From the cell containing the given text, extract its center point as (X, Y) coordinate. 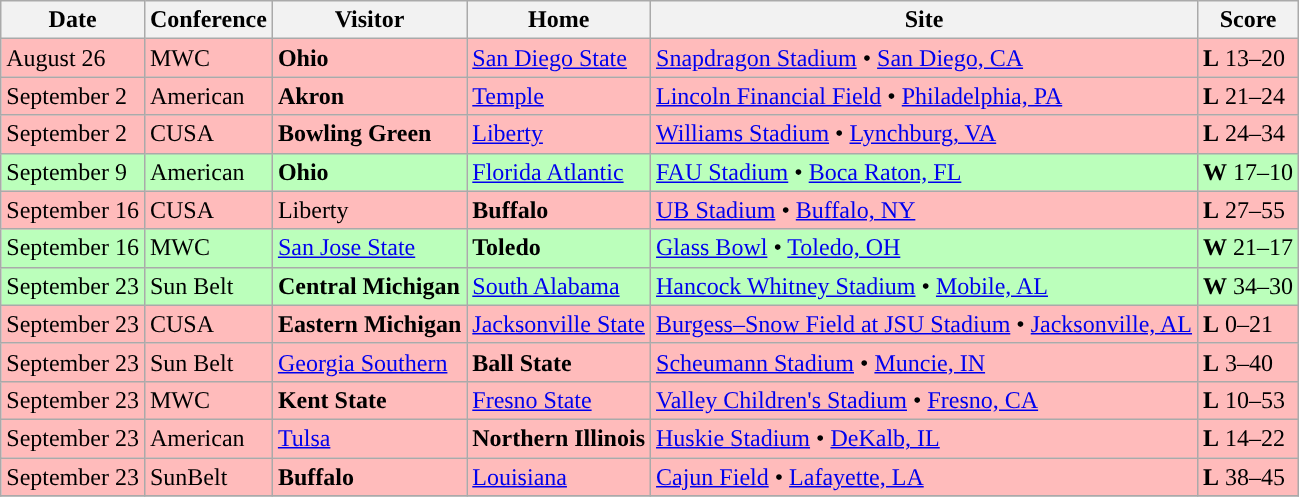
Eastern Michigan (369, 324)
Glass Bowl • Toledo, OH (924, 248)
L 10–53 (1248, 400)
Bowling Green (369, 134)
Huskie Stadium • DeKalb, IL (924, 438)
Home (559, 20)
Burgess–Snow Field at JSU Stadium • Jacksonville, AL (924, 324)
Temple (559, 96)
Hancock Whitney Stadium • Mobile, AL (924, 286)
Scheumann Stadium • Muncie, IN (924, 362)
San Jose State (369, 248)
FAU Stadium • Boca Raton, FL (924, 172)
Date (73, 20)
September 9 (73, 172)
Ball State (559, 362)
W 34–30 (1248, 286)
Fresno State (559, 400)
Conference (208, 20)
L 13–20 (1248, 58)
Tulsa (369, 438)
Valley Children's Stadium • Fresno, CA (924, 400)
Lincoln Financial Field • Philadelphia, PA (924, 96)
Cajun Field • Lafayette, LA (924, 477)
SunBelt (208, 477)
Central Michigan (369, 286)
L 0–21 (1248, 324)
L 27–55 (1248, 210)
L 14–22 (1248, 438)
San Diego State (559, 58)
L 21–24 (1248, 96)
Northern Illinois (559, 438)
UB Stadium • Buffalo, NY (924, 210)
Site (924, 20)
Toledo (559, 248)
Georgia Southern (369, 362)
Kent State (369, 400)
W 21–17 (1248, 248)
Williams Stadium • Lynchburg, VA (924, 134)
L 24–34 (1248, 134)
Louisiana (559, 477)
Akron (369, 96)
South Alabama (559, 286)
Visitor (369, 20)
L 3–40 (1248, 362)
L 38–45 (1248, 477)
August 26 (73, 58)
Snapdragon Stadium • San Diego, CA (924, 58)
W 17–10 (1248, 172)
Jacksonville State (559, 324)
Florida Atlantic (559, 172)
Score (1248, 20)
